Provide the (x, y) coordinate of the cell's center where the given text is located.  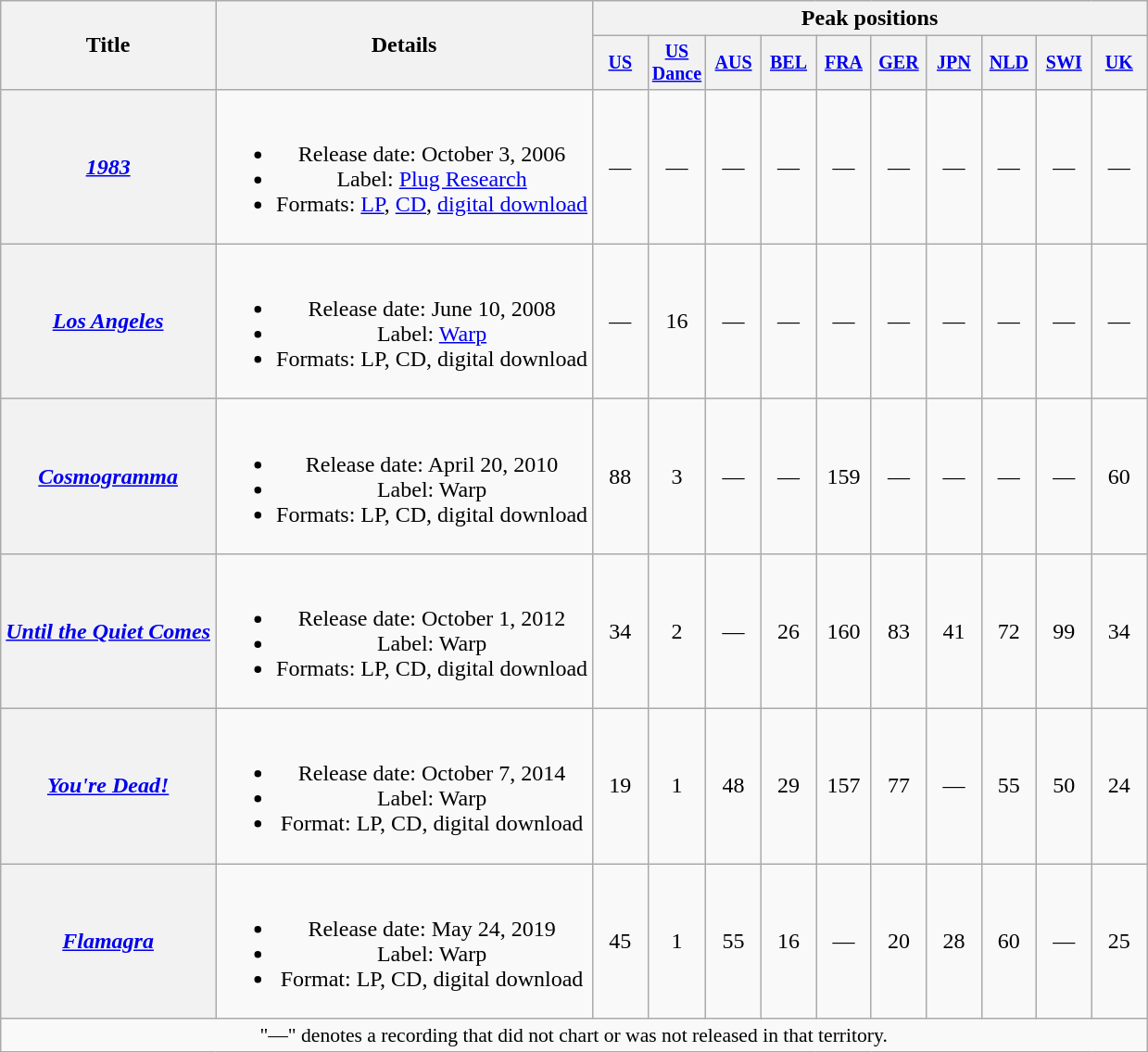
29 (788, 786)
157 (843, 786)
FRA (843, 63)
Release date: October 3, 2006Label: Plug ResearchFormats: LP, CD, digital download (404, 167)
Title (108, 45)
Release date: October 7, 2014Label: WarpFormat: LP, CD, digital download (404, 786)
Release date: May 24, 2019Label: WarpFormat: LP, CD, digital download (404, 942)
US (621, 63)
Release date: June 10, 2008Label: WarpFormats: LP, CD, digital download (404, 321)
28 (954, 942)
Los Angeles (108, 321)
99 (1064, 630)
GER (899, 63)
1983 (108, 167)
Release date: April 20, 2010Label: WarpFormats: LP, CD, digital download (404, 476)
72 (1008, 630)
48 (734, 786)
BEL (788, 63)
AUS (734, 63)
Peak positions (870, 19)
50 (1064, 786)
25 (1119, 942)
24 (1119, 786)
160 (843, 630)
SWI (1064, 63)
JPN (954, 63)
Details (404, 45)
3 (676, 476)
88 (621, 476)
45 (621, 942)
Release date: October 1, 2012Label: WarpFormats: LP, CD, digital download (404, 630)
20 (899, 942)
UK (1119, 63)
83 (899, 630)
Cosmogramma (108, 476)
159 (843, 476)
77 (899, 786)
NLD (1008, 63)
Until the Quiet Comes (108, 630)
Flamagra (108, 942)
"—" denotes a recording that did not chart or was not released in that territory. (574, 1035)
2 (676, 630)
You're Dead! (108, 786)
26 (788, 630)
41 (954, 630)
US Dance (676, 63)
19 (621, 786)
